For the text-containing cell, return its midpoint in [x, y] coordinate format. 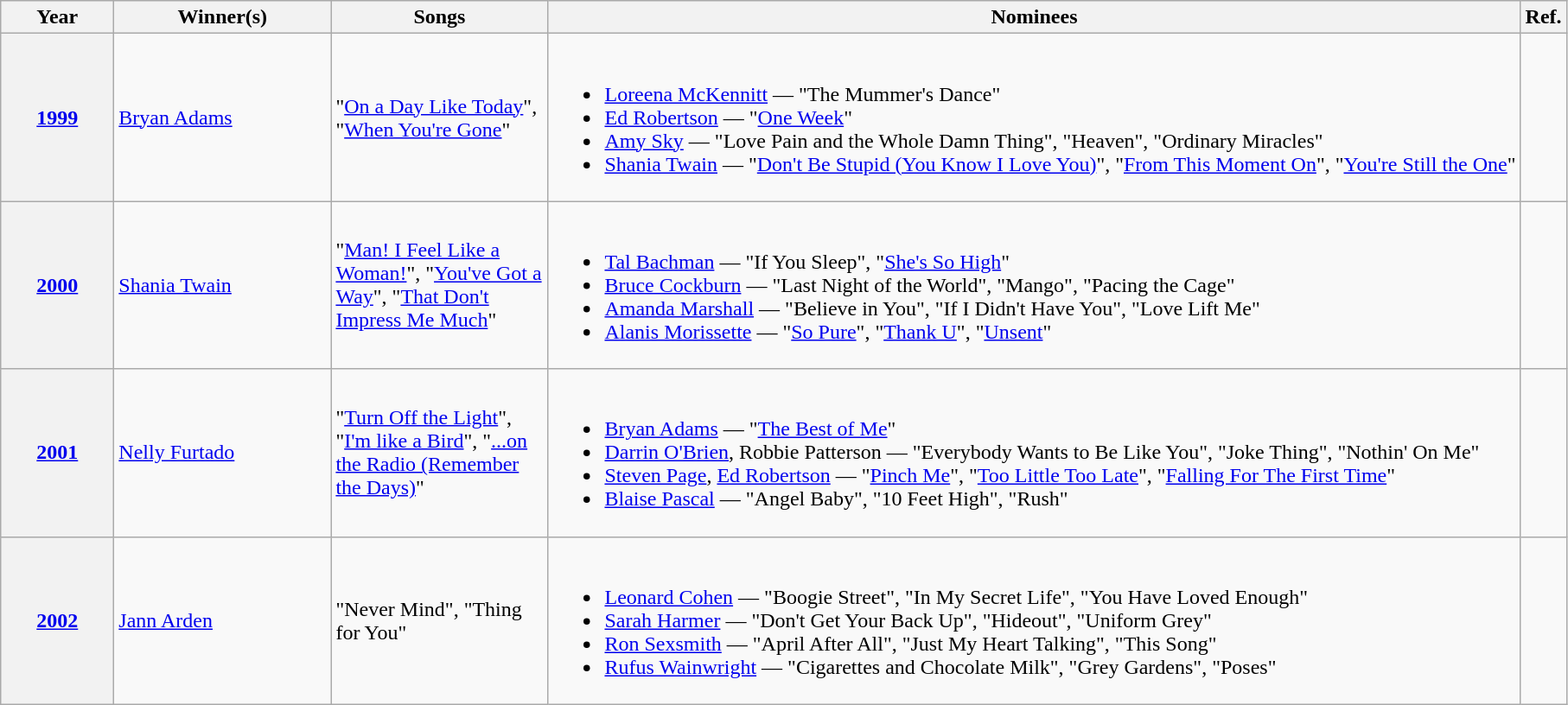
1999 [57, 117]
Nelly Furtado [223, 453]
Ref. [1544, 17]
2001 [57, 453]
Jann Arden [223, 620]
Bryan Adams [223, 117]
Songs [439, 17]
"Turn Off the Light", "I'm like a Bird", "...on the Radio (Remember the Days)" [439, 453]
Winner(s) [223, 17]
Year [57, 17]
"On a Day Like Today", "When You're Gone" [439, 117]
Shania Twain [223, 285]
2002 [57, 620]
Nominees [1034, 17]
"Never Mind", "Thing for You" [439, 620]
2000 [57, 285]
"Man! I Feel Like a Woman!", "You've Got a Way", "That Don't Impress Me Much" [439, 285]
